Return the (x, y) coordinate for the center point of the cell that contains the specified text.  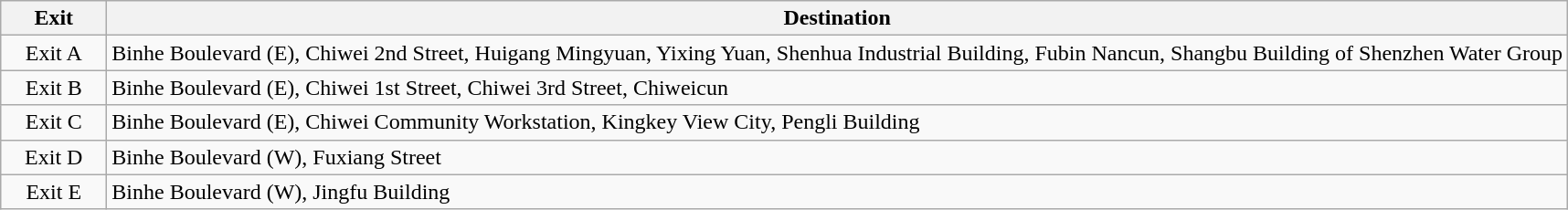
Destination (837, 18)
Binhe Boulevard (W), Jingfu Building (837, 192)
Exit D (54, 157)
Exit A (54, 53)
Binhe Boulevard (W), Fuxiang Street (837, 157)
Binhe Boulevard (E), Chiwei 1st Street, Chiwei 3rd Street, Chiweicun (837, 88)
Exit C (54, 122)
Exit B (54, 88)
Exit E (54, 192)
Exit (54, 18)
Binhe Boulevard (E), Chiwei Community Workstation, Kingkey View City, Pengli Building (837, 122)
